Locate the cell with the specified text and output its [X, Y] center coordinate. 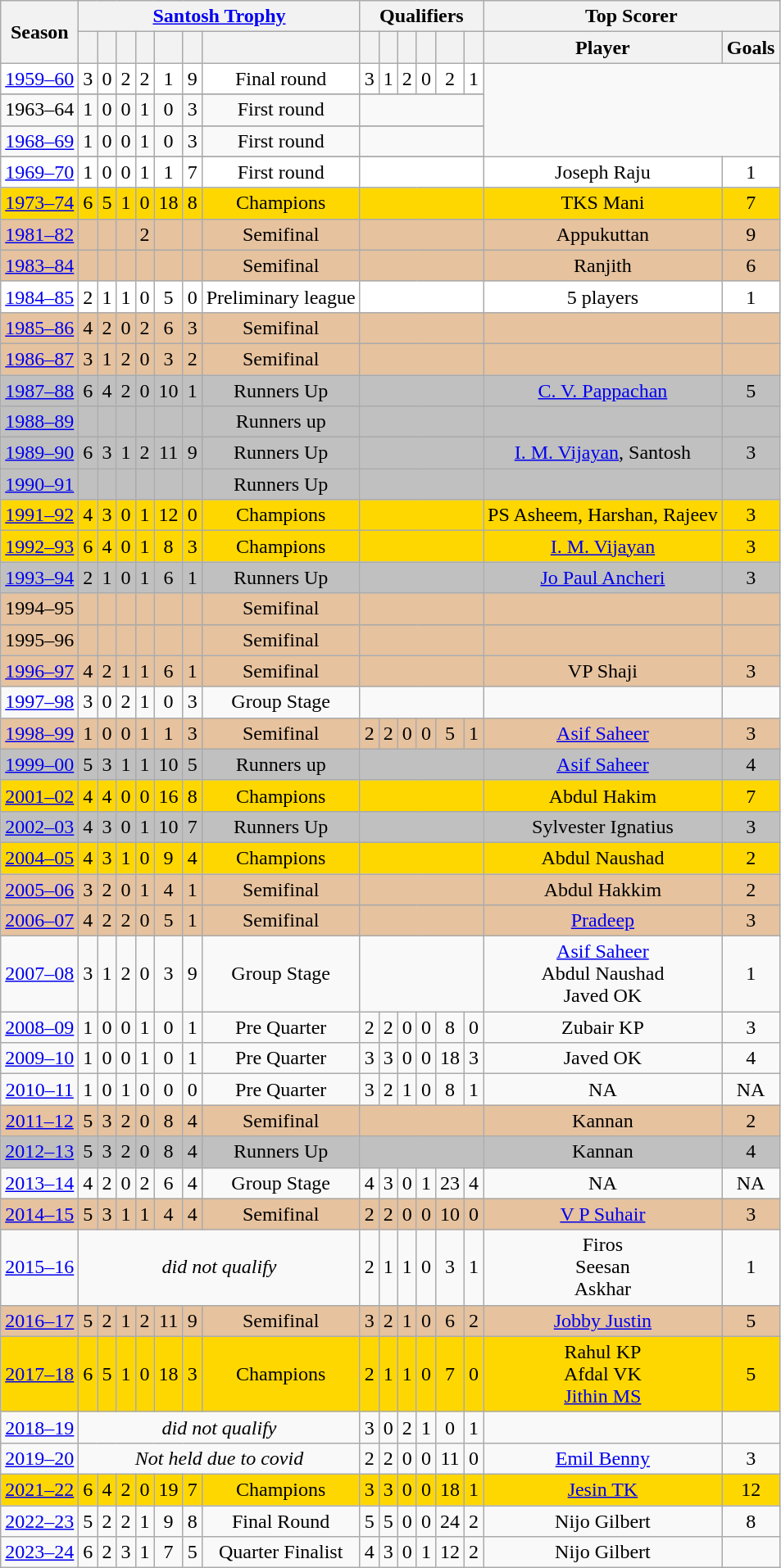
1985–86 [39, 328]
2002–03 [39, 827]
2019–20 [39, 1458]
Ranjith [603, 265]
1988–89 [39, 422]
Rahul KP Afdal VK Jithin MS [603, 1374]
Asif Saheer Abdul NaushadJaved OK [603, 974]
16 [169, 795]
1959–60 [39, 79]
2012–13 [39, 1152]
1986–87 [39, 359]
I. M. Vijayan [603, 546]
2021–22 [39, 1489]
1981–82 [39, 234]
Jobby Justin [603, 1321]
Top Scorer [631, 16]
1996–97 [39, 671]
2016–17 [39, 1321]
2013–14 [39, 1183]
2001–02 [39, 795]
TKS Mani [603, 203]
2007–08 [39, 974]
Zubair KP [603, 1027]
Not held due to covid [220, 1458]
Player [603, 48]
1997–98 [39, 702]
Emil Benny [603, 1458]
Appukuttan [603, 234]
2011–12 [39, 1121]
19 [169, 1489]
1991–92 [39, 515]
2008–09 [39, 1027]
Sylvester Ignatius [603, 827]
Abdul Naushad [603, 858]
1998–99 [39, 733]
2018–19 [39, 1427]
1999–00 [39, 764]
1993–94 [39, 578]
Abdul Hakim [603, 795]
V P Suhair [603, 1214]
1992–93 [39, 546]
PS Asheem, Harshan, Rajeev [603, 515]
2022–23 [39, 1521]
2004–05 [39, 858]
Preliminary league [280, 297]
Javed OK [603, 1058]
2009–10 [39, 1058]
Season [39, 32]
5 players [603, 297]
Firos Seesan Askhar [603, 1267]
Qualifiers [421, 16]
2005–06 [39, 889]
C. V. Pappachan [603, 391]
Final Round [280, 1521]
1990–91 [39, 484]
24 [449, 1521]
Jo Paul Ancheri [603, 578]
Goals [751, 48]
1969–70 [39, 172]
1989–90 [39, 453]
23 [449, 1183]
Pradeep [603, 921]
VP Shaji [603, 671]
Final round [280, 79]
1963–64 [39, 110]
Joseph Raju [603, 172]
2017–18 [39, 1374]
1984–85 [39, 297]
2014–15 [39, 1214]
1973–74 [39, 203]
Quarter Finalist [280, 1552]
2006–07 [39, 921]
2015–16 [39, 1267]
Jesin TK [603, 1489]
1994–95 [39, 609]
1983–84 [39, 265]
I. M. Vijayan, Santosh [603, 453]
1968–69 [39, 141]
Abdul Hakkim [603, 889]
2010–11 [39, 1090]
Santosh Trophy [220, 16]
2023–24 [39, 1552]
1987–88 [39, 391]
1995–96 [39, 640]
